Determine the [X, Y] coordinate at the center of the cell enclosing the given text.  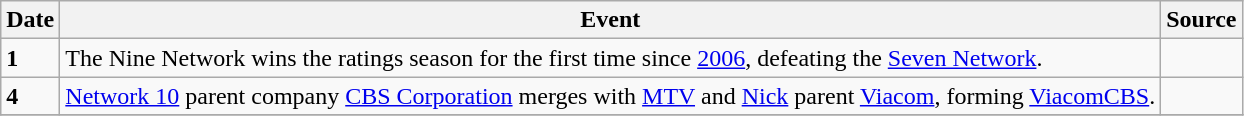
1 [30, 58]
4 [30, 96]
Event [610, 20]
The Nine Network wins the ratings season for the first time since 2006, defeating the Seven Network. [610, 58]
Network 10 parent company CBS Corporation merges with MTV and Nick parent Viacom, forming ViacomCBS. [610, 96]
Date [30, 20]
Source [1202, 20]
